Extract the (X, Y) coordinate from the center of the cell holding the provided text.  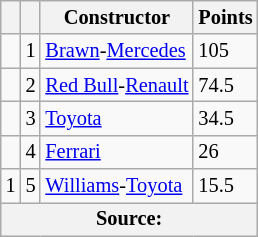
Ferrari (116, 152)
3 (31, 118)
15.5 (225, 186)
Red Bull-Renault (116, 85)
Toyota (116, 118)
4 (31, 152)
Source: (130, 219)
105 (225, 51)
5 (31, 186)
2 (31, 85)
26 (225, 152)
74.5 (225, 85)
Williams-Toyota (116, 186)
Constructor (116, 17)
Brawn-Mercedes (116, 51)
34.5 (225, 118)
Points (225, 17)
